Return the (X, Y) coordinate for the center point of the cell that contains the specified text.  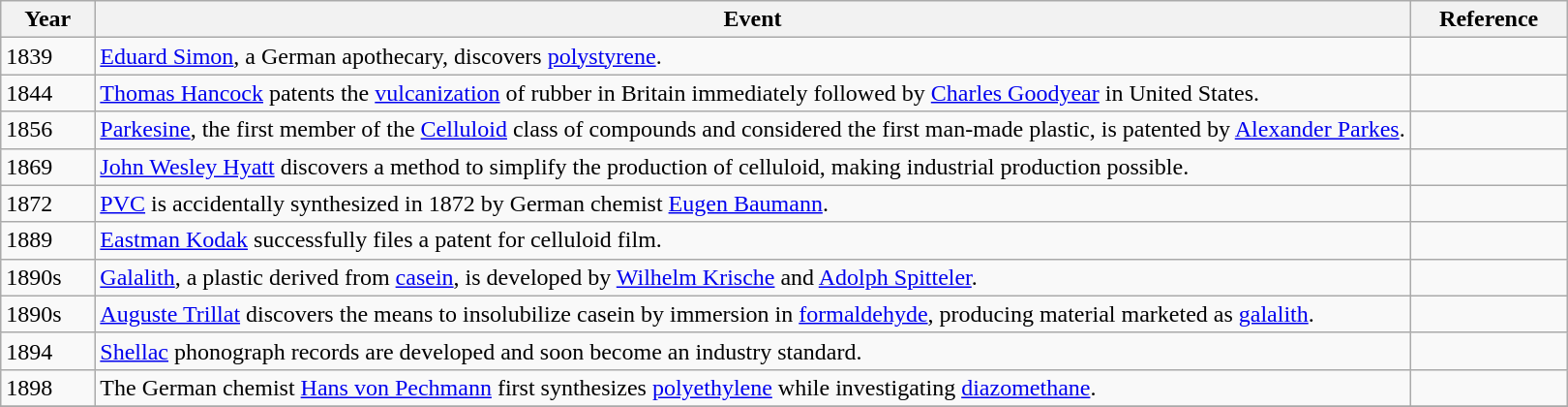
1898 (48, 388)
Parkesine, the first member of the Celluloid class of compounds and considered the first man-made plastic, is patented by Alexander Parkes. (753, 130)
1844 (48, 93)
Auguste Trillat discovers the means to insolubilize casein by immersion in formaldehyde, producing material marketed as galalith. (753, 314)
The German chemist Hans von Pechmann first synthesizes polyethylene while investigating diazomethane. (753, 388)
1869 (48, 167)
Galalith, a plastic derived from casein, is developed by Wilhelm Krische and Adolph Spitteler. (753, 277)
Eduard Simon, a German apothecary, discovers polystyrene. (753, 56)
Event (753, 19)
1894 (48, 351)
Shellac phonograph records are developed and soon become an industry standard. (753, 351)
Reference (1489, 19)
1889 (48, 240)
John Wesley Hyatt discovers a method to simplify the production of celluloid, making industrial production possible. (753, 167)
PVC is accidentally synthesized in 1872 by German chemist Eugen Baumann. (753, 203)
Eastman Kodak successfully files a patent for celluloid film. (753, 240)
Thomas Hancock patents the vulcanization of rubber in Britain immediately followed by Charles Goodyear in United States. (753, 93)
Year (48, 19)
1856 (48, 130)
1872 (48, 203)
1839 (48, 56)
